Identify which cell holds the provided text, then report its [X, Y] central coordinate. 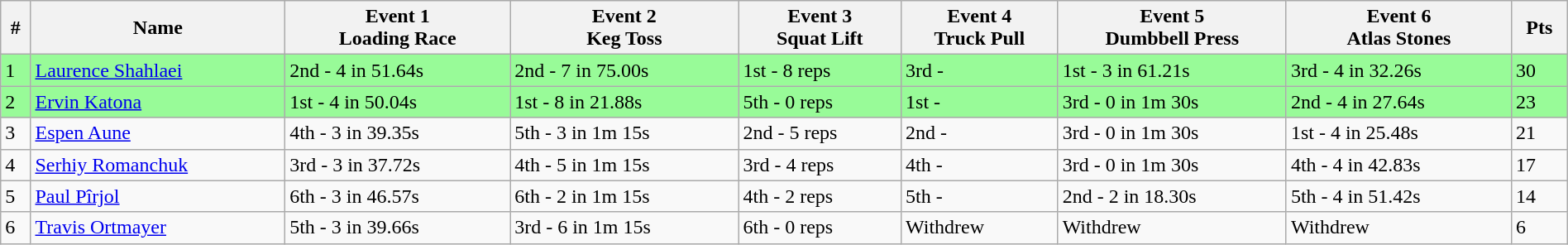
# [16, 28]
3rd - 6 in 1m 15s [624, 228]
4th - 5 in 1m 15s [624, 165]
5th - 4 in 51.42s [1398, 196]
Event 5Dumbbell Press [1172, 28]
4 [16, 165]
4th - 4 in 42.83s [1398, 165]
3rd - 4 in 32.26s [1398, 70]
2nd - 4 in 51.64s [398, 70]
Paul Pîrjol [158, 196]
3 [16, 133]
Event 6Atlas Stones [1398, 28]
14 [1539, 196]
2nd - 5 reps [820, 133]
30 [1539, 70]
Event 3Squat Lift [820, 28]
3rd - 3 in 37.72s [398, 165]
5th - 3 in 1m 15s [624, 133]
Laurence Shahlaei [158, 70]
Event 2Keg Toss [624, 28]
Serhiy Romanchuk [158, 165]
Ervin Katona [158, 102]
2 [16, 102]
4th - 2 reps [820, 196]
4th - [980, 165]
Pts [1539, 28]
4th - 3 in 39.35s [398, 133]
21 [1539, 133]
23 [1539, 102]
2nd - 7 in 75.00s [624, 70]
5 [16, 196]
1st - 3 in 61.21s [1172, 70]
1st - 4 in 50.04s [398, 102]
17 [1539, 165]
3rd - [980, 70]
2nd - [980, 133]
6th - 2 in 1m 15s [624, 196]
6th - 0 reps [820, 228]
Name [158, 28]
3rd - 4 reps [820, 165]
5th - [980, 196]
Event 4Truck Pull [980, 28]
5th - 3 in 39.66s [398, 228]
2nd - 4 in 27.64s [1398, 102]
1st - 4 in 25.48s [1398, 133]
1st - 8 reps [820, 70]
Espen Aune [158, 133]
Event 1Loading Race [398, 28]
6th - 3 in 46.57s [398, 196]
2nd - 2 in 18.30s [1172, 196]
1st - 8 in 21.88s [624, 102]
5th - 0 reps [820, 102]
1st - [980, 102]
1 [16, 70]
Travis Ortmayer [158, 228]
